Find where the given text appears and provide that cell's center as (X, Y) coordinate. 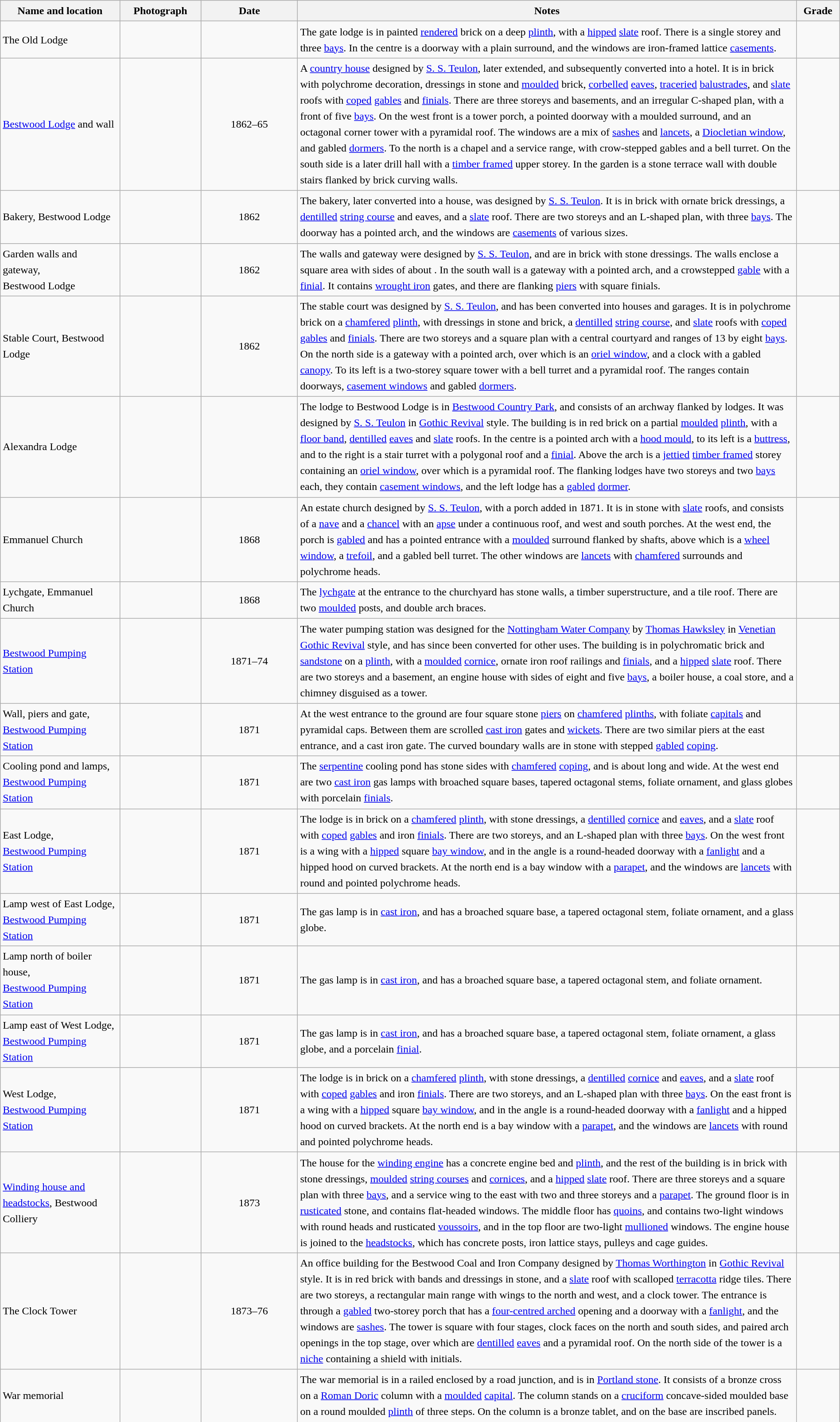
Grade (818, 11)
1873–76 (249, 1311)
Notes (547, 11)
Alexandra Lodge (60, 447)
Wall, piers and gate,Bestwood Pumping Station (60, 729)
1873 (249, 1202)
Cooling pond and lamps,Bestwood Pumping Station (60, 782)
Emmanuel Church (60, 540)
Date (249, 11)
Photograph (160, 11)
Lamp north of boiler house,Bestwood Pumping Station (60, 981)
Stable Court, Bestwood Lodge (60, 346)
Lamp east of West Lodge,Bestwood Pumping Station (60, 1041)
1862–65 (249, 124)
1871–74 (249, 661)
Bakery, Bestwood Lodge (60, 217)
Garden walls and gateway,Bestwood Lodge (60, 269)
East Lodge,Bestwood Pumping Station (60, 851)
The Old Lodge (60, 40)
Lychgate, Emmanuel Church (60, 600)
Name and location (60, 11)
Bestwood Lodge and wall (60, 124)
War memorial (60, 1395)
The gas lamp is in cast iron, and has a broached square base, a tapered octagonal stem, foliate ornament, a glass globe, and a porcelain finial. (547, 1041)
The gas lamp is in cast iron, and has a broached square base, a tapered octagonal stem, foliate ornament, and a glass globe. (547, 920)
Bestwood Pumping Station (60, 661)
Lamp west of East Lodge,Bestwood Pumping Station (60, 920)
West Lodge,Bestwood Pumping Station (60, 1110)
Winding house and headstocks, Bestwood Colliery (60, 1202)
The Clock Tower (60, 1311)
The gas lamp is in cast iron, and has a broached square base, a tapered octagonal stem, and foliate ornament. (547, 981)
